Locate the cell with the specified text and output its [x, y] center coordinate. 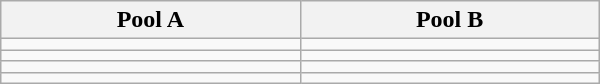
Pool B [450, 20]
Pool A [150, 20]
